Locate the cell with the specified text and output its [x, y] center coordinate. 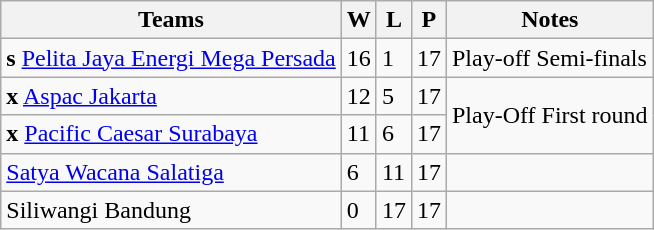
Notes [550, 20]
x Pacific Caesar Surabaya [172, 134]
5 [394, 96]
16 [358, 58]
s Pelita Jaya Energi Mega Persada [172, 58]
0 [358, 210]
1 [394, 58]
Siliwangi Bandung [172, 210]
12 [358, 96]
Satya Wacana Salatiga [172, 172]
L [394, 20]
Play-off Semi-finals [550, 58]
Teams [172, 20]
Play-Off First round [550, 115]
x Aspac Jakarta [172, 96]
W [358, 20]
P [428, 20]
